Extract the [X, Y] coordinate from the center of the cell holding the provided text.  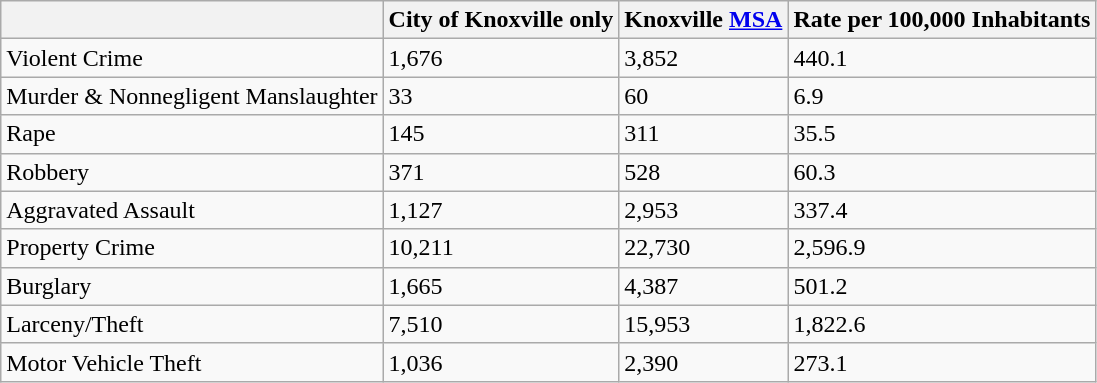
371 [501, 172]
Aggravated Assault [192, 210]
1,665 [501, 286]
60 [704, 96]
15,953 [704, 324]
35.5 [942, 134]
3,852 [704, 58]
1,036 [501, 362]
10,211 [501, 248]
60.3 [942, 172]
2,390 [704, 362]
1,676 [501, 58]
7,510 [501, 324]
440.1 [942, 58]
22,730 [704, 248]
City of Knoxville only [501, 20]
Murder & Nonnegligent Manslaughter [192, 96]
528 [704, 172]
Rape [192, 134]
1,822.6 [942, 324]
337.4 [942, 210]
145 [501, 134]
273.1 [942, 362]
1,127 [501, 210]
6.9 [942, 96]
Violent Crime [192, 58]
Larceny/Theft [192, 324]
Rate per 100,000 Inhabitants [942, 20]
Motor Vehicle Theft [192, 362]
Property Crime [192, 248]
Knoxville MSA [704, 20]
Robbery [192, 172]
2,596.9 [942, 248]
311 [704, 134]
Burglary [192, 286]
501.2 [942, 286]
33 [501, 96]
4,387 [704, 286]
2,953 [704, 210]
